Provide the (x, y) coordinate of the cell's center where the given text is located.  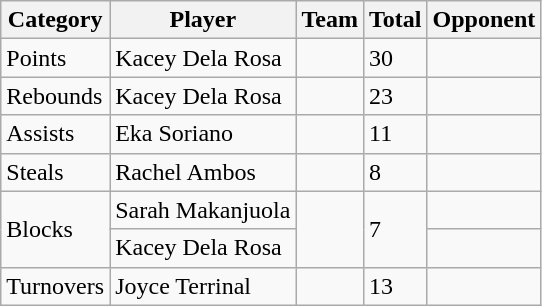
8 (395, 172)
Blocks (56, 229)
Eka Soriano (203, 134)
Turnovers (56, 286)
Rebounds (56, 96)
Steals (56, 172)
13 (395, 286)
Team (330, 20)
11 (395, 134)
Sarah Makanjuola (203, 210)
7 (395, 229)
Assists (56, 134)
Total (395, 20)
Joyce Terrinal (203, 286)
Rachel Ambos (203, 172)
Player (203, 20)
23 (395, 96)
Points (56, 58)
30 (395, 58)
Category (56, 20)
Opponent (484, 20)
